Capture the cell that displays the provided text and extract its [X, Y] central coordinate. 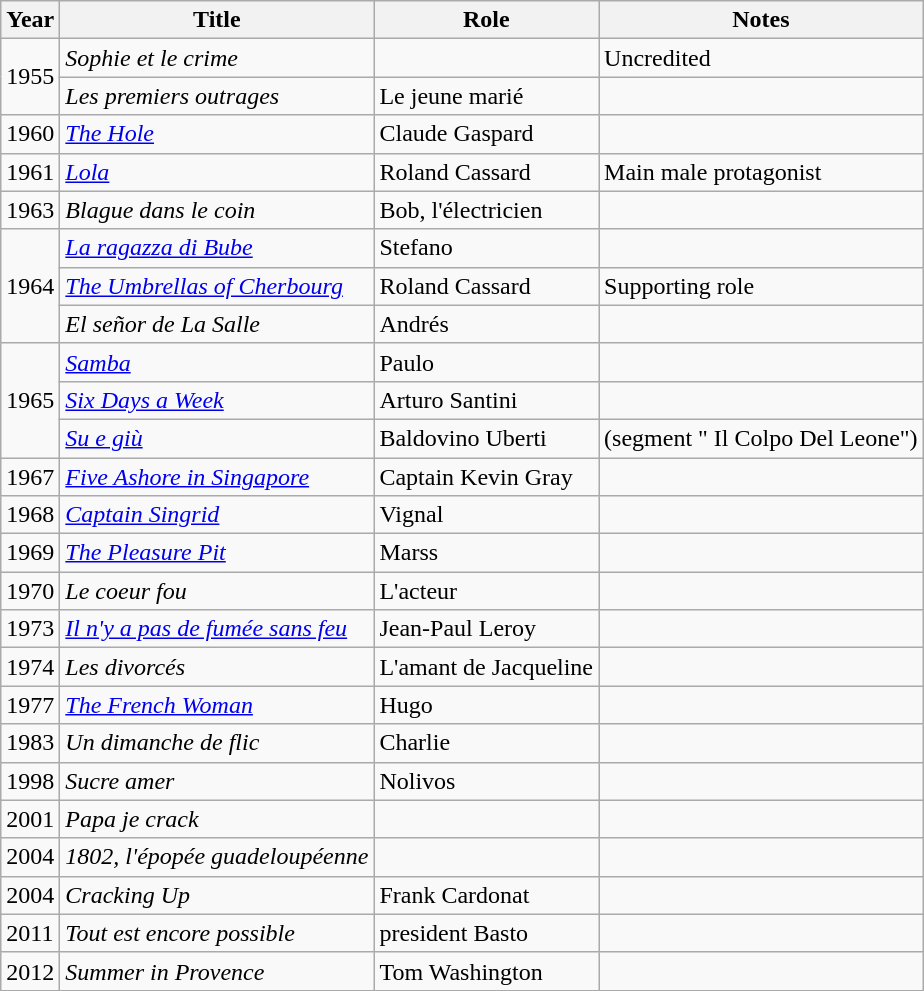
Jean-Paul Leroy [486, 629]
1968 [30, 515]
Bob, l'électricien [486, 210]
Su e giù [217, 438]
Five Ashore in Singapore [217, 477]
L'amant de Jacqueline [486, 667]
Title [217, 20]
1964 [30, 286]
Le coeur fou [217, 591]
Tom Washington [486, 971]
The Umbrellas of Cherbourg [217, 286]
Les divorcés [217, 667]
Charlie [486, 743]
The Hole [217, 134]
Captain Kevin Gray [486, 477]
Sophie et le crime [217, 58]
1998 [30, 781]
2001 [30, 819]
1969 [30, 553]
Year [30, 20]
Il n'y a pas de fumée sans feu [217, 629]
Hugo [486, 705]
Le jeune marié [486, 96]
1963 [30, 210]
Les premiers outrages [217, 96]
Nolivos [486, 781]
1974 [30, 667]
1960 [30, 134]
Marss [486, 553]
(segment " Il Colpo Del Leone") [762, 438]
Stefano [486, 248]
Cracking Up [217, 895]
Paulo [486, 362]
Tout est encore possible [217, 933]
Lola [217, 172]
1965 [30, 400]
Summer in Provence [217, 971]
Role [486, 20]
Sucre amer [217, 781]
Frank Cardonat [486, 895]
1977 [30, 705]
Papa je crack [217, 819]
Andrés [486, 324]
Vignal [486, 515]
L'acteur [486, 591]
El señor de La Salle [217, 324]
1961 [30, 172]
Baldovino Uberti [486, 438]
1970 [30, 591]
1802, l'épopée guadeloupéenne [217, 857]
2011 [30, 933]
Notes [762, 20]
Uncredited [762, 58]
The French Woman [217, 705]
Supporting role [762, 286]
Un dimanche de flic [217, 743]
Blague dans le coin [217, 210]
1955 [30, 77]
La ragazza di Bube [217, 248]
1967 [30, 477]
2012 [30, 971]
president Basto [486, 933]
The Pleasure Pit [217, 553]
Samba [217, 362]
Arturo Santini [486, 400]
Main male protagonist [762, 172]
1983 [30, 743]
Claude Gaspard [486, 134]
Six Days a Week [217, 400]
Captain Singrid [217, 515]
1973 [30, 629]
